Search for the cell housing the specified text and yield its [x, y] center coordinate. 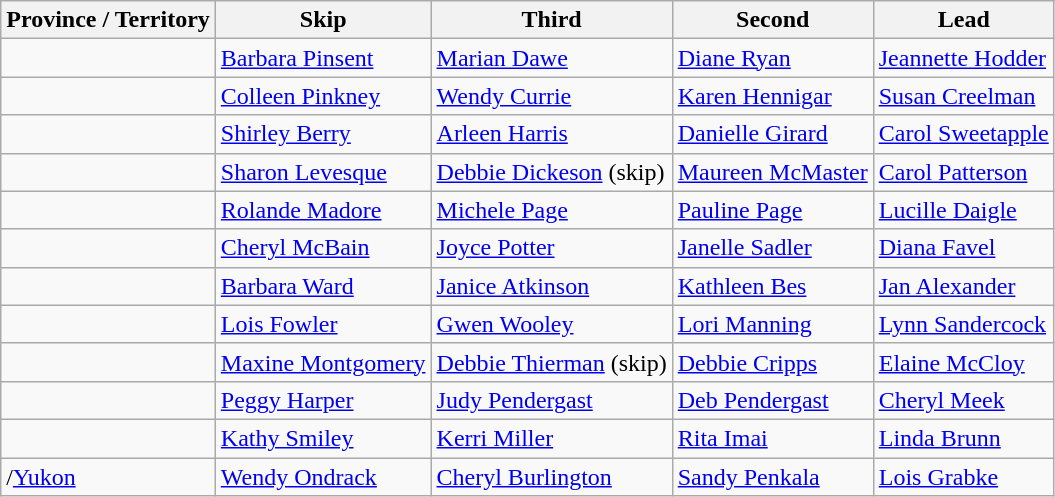
Karen Hennigar [772, 96]
Deb Pendergast [772, 400]
Barbara Ward [323, 286]
Cheryl Burlington [552, 477]
Debbie Cripps [772, 362]
Janelle Sadler [772, 248]
Janice Atkinson [552, 286]
Rolande Madore [323, 210]
Danielle Girard [772, 134]
Arleen Harris [552, 134]
Wendy Currie [552, 96]
Kathleen Bes [772, 286]
Marian Dawe [552, 58]
Cheryl Meek [964, 400]
Gwen Wooley [552, 324]
Colleen Pinkney [323, 96]
Shirley Berry [323, 134]
Lois Fowler [323, 324]
Jan Alexander [964, 286]
Cheryl McBain [323, 248]
Lois Grabke [964, 477]
Kathy Smiley [323, 438]
Sandy Penkala [772, 477]
Linda Brunn [964, 438]
Carol Sweetapple [964, 134]
Jeannette Hodder [964, 58]
Susan Creelman [964, 96]
Third [552, 20]
Sharon Levesque [323, 172]
Peggy Harper [323, 400]
Diana Favel [964, 248]
Kerri Miller [552, 438]
Lead [964, 20]
Province / Territory [108, 20]
Wendy Ondrack [323, 477]
Lynn Sandercock [964, 324]
Diane Ryan [772, 58]
Lucille Daigle [964, 210]
Debbie Thierman (skip) [552, 362]
Rita Imai [772, 438]
/Yukon [108, 477]
Joyce Potter [552, 248]
Second [772, 20]
Judy Pendergast [552, 400]
Carol Patterson [964, 172]
Skip [323, 20]
Pauline Page [772, 210]
Debbie Dickeson (skip) [552, 172]
Maureen McMaster [772, 172]
Lori Manning [772, 324]
Barbara Pinsent [323, 58]
Maxine Montgomery [323, 362]
Elaine McCloy [964, 362]
Michele Page [552, 210]
